From the cell containing the given text, extract its center point as (x, y) coordinate. 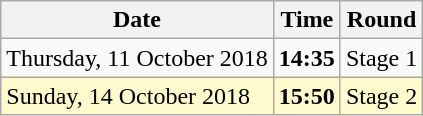
14:35 (306, 58)
15:50 (306, 96)
Thursday, 11 October 2018 (138, 58)
Stage 1 (381, 58)
Stage 2 (381, 96)
Round (381, 20)
Time (306, 20)
Date (138, 20)
Sunday, 14 October 2018 (138, 96)
